Scan for the cell matching the given text and deliver its [X, Y] coordinate at center. 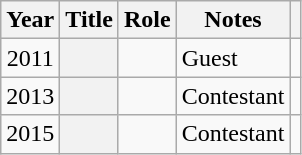
2015 [30, 134]
2013 [30, 96]
Notes [233, 20]
Year [30, 20]
Title [90, 20]
2011 [30, 58]
Guest [233, 58]
Role [147, 20]
